Identify which cell holds the provided text, then report its (X, Y) central coordinate. 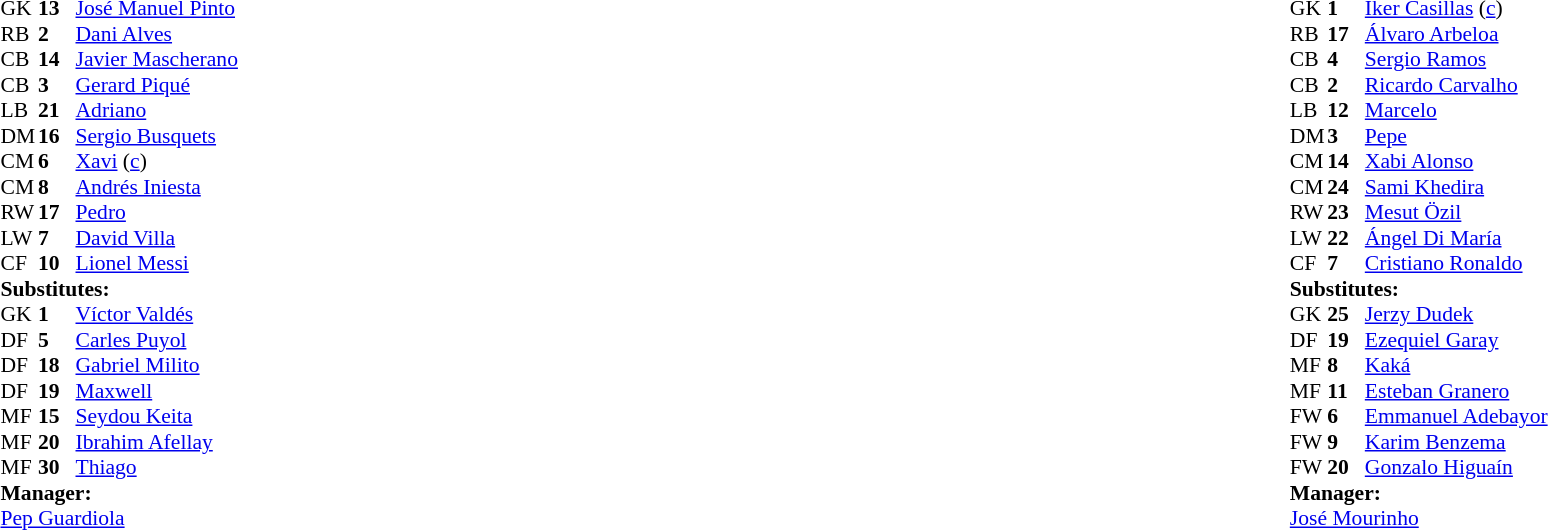
Javier Mascherano (157, 59)
23 (1346, 213)
Gabriel Milito (157, 365)
Jerzy Dudek (1456, 315)
12 (1346, 111)
9 (1346, 442)
Andrés Iniesta (157, 187)
24 (1346, 187)
Sergio Ramos (1456, 59)
25 (1346, 315)
Cristiano Ronaldo (1456, 263)
Marcelo (1456, 111)
Álvaro Arbeloa (1456, 34)
18 (57, 365)
Ezequiel Garay (1456, 340)
Seydou Keita (157, 417)
5 (57, 340)
Adriano (157, 111)
Víctor Valdés (157, 315)
Sami Khedira (1456, 187)
Karim Benzema (1456, 442)
Thiago (157, 467)
Xabi Alonso (1456, 161)
Carles Puyol (157, 340)
10 (57, 263)
Gerard Piqué (157, 85)
Esteban Granero (1456, 391)
Maxwell (157, 391)
Dani Alves (157, 34)
Kaká (1456, 365)
15 (57, 417)
4 (1346, 59)
Pedro (157, 213)
Ibrahim Afellay (157, 442)
Ricardo Carvalho (1456, 85)
David Villa (157, 238)
Pepe (1456, 136)
1 (57, 315)
Xavi (c) (157, 161)
Gonzalo Higuaín (1456, 467)
22 (1346, 238)
16 (57, 136)
Emmanuel Adebayor (1456, 417)
Ángel Di María (1456, 238)
21 (57, 111)
Sergio Busquets (157, 136)
Lionel Messi (157, 263)
Mesut Özil (1456, 213)
11 (1346, 391)
30 (57, 467)
